Output the (x, y) coordinate of the center of the cell containing the given text.  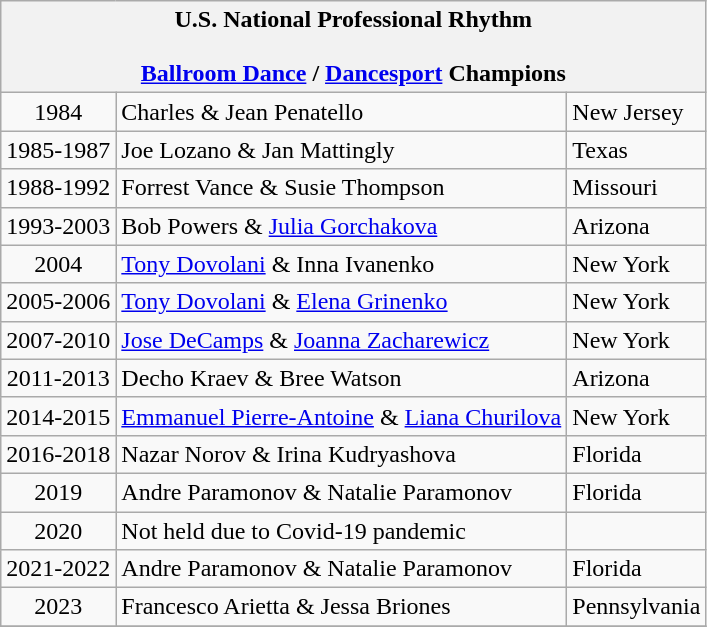
Decho Kraev & Bree Watson (342, 378)
U.S. National Professional RhythmBallroom Dance / Dancesport Champions (354, 47)
Texas (636, 150)
Nazar Norov & Irina Kudryashova (342, 454)
2021-2022 (58, 569)
Emmanuel Pierre-Antoine & Liana Churilova (342, 416)
1984 (58, 112)
2011-2013 (58, 378)
2019 (58, 492)
2005-2006 (58, 302)
2014-2015 (58, 416)
2023 (58, 607)
Tony Dovolani & Inna Ivanenko (342, 264)
2016-2018 (58, 454)
Tony Dovolani & Elena Grinenko (342, 302)
New Jersey (636, 112)
Bob Powers & Julia Gorchakova (342, 226)
1993-2003 (58, 226)
1985-1987 (58, 150)
2007-2010 (58, 340)
Jose DeCamps & Joanna Zacharewicz (342, 340)
1988-1992 (58, 188)
Francesco Arietta & Jessa Briones (342, 607)
Charles & Jean Penatello (342, 112)
2004 (58, 264)
Missouri (636, 188)
Joe Lozano & Jan Mattingly (342, 150)
Pennsylvania (636, 607)
Forrest Vance & Susie Thompson (342, 188)
2020 (58, 531)
Not held due to Covid-19 pandemic (342, 531)
